Scan for the cell matching the given text and deliver its (X, Y) coordinate at center. 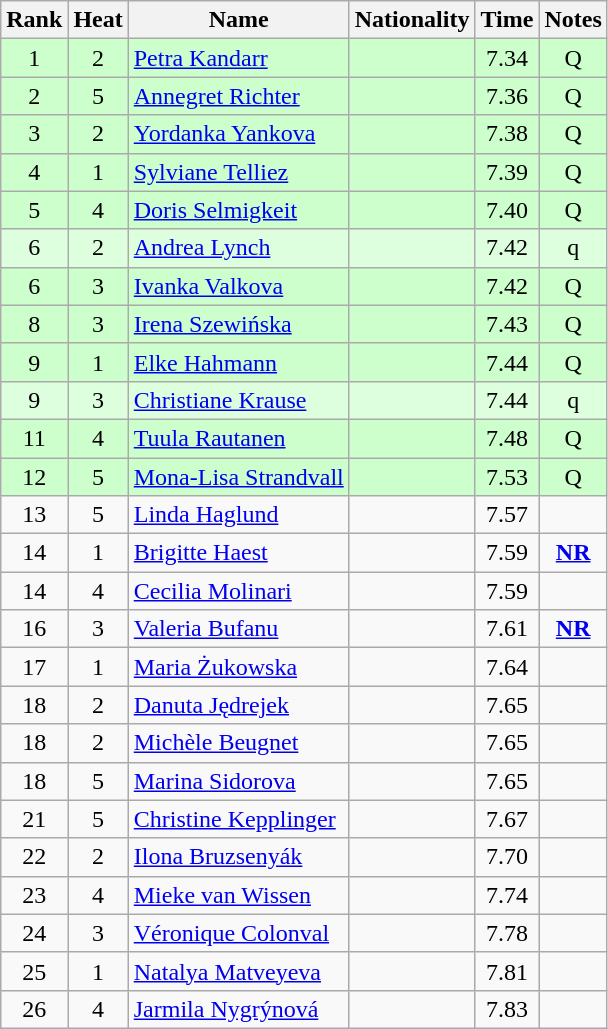
13 (34, 515)
Time (507, 20)
Name (238, 20)
Valeria Bufanu (238, 629)
Annegret Richter (238, 96)
7.74 (507, 895)
Linda Haglund (238, 515)
25 (34, 971)
Tuula Rautanen (238, 438)
23 (34, 895)
Petra Kandarr (238, 58)
7.38 (507, 134)
Ilona Bruzsenyák (238, 857)
Elke Hahmann (238, 362)
17 (34, 667)
Marina Sidorova (238, 781)
7.64 (507, 667)
7.70 (507, 857)
7.53 (507, 477)
Heat (98, 20)
Brigitte Haest (238, 553)
7.40 (507, 210)
11 (34, 438)
Andrea Lynch (238, 248)
Danuta Jędrejek (238, 705)
Jarmila Nygrýnová (238, 1009)
Sylviane Telliez (238, 172)
24 (34, 933)
21 (34, 819)
Irena Szewińska (238, 324)
Mona-Lisa Strandvall (238, 477)
16 (34, 629)
7.34 (507, 58)
Véronique Colonval (238, 933)
7.36 (507, 96)
Nationality (412, 20)
Notes (573, 20)
7.61 (507, 629)
7.67 (507, 819)
7.57 (507, 515)
Yordanka Yankova (238, 134)
7.43 (507, 324)
26 (34, 1009)
7.39 (507, 172)
Rank (34, 20)
22 (34, 857)
7.48 (507, 438)
Christine Kepplinger (238, 819)
Ivanka Valkova (238, 286)
7.81 (507, 971)
Maria Żukowska (238, 667)
7.83 (507, 1009)
Natalya Matveyeva (238, 971)
12 (34, 477)
7.78 (507, 933)
Cecilia Molinari (238, 591)
8 (34, 324)
Mieke van Wissen (238, 895)
Doris Selmigkeit (238, 210)
Christiane Krause (238, 400)
Michèle Beugnet (238, 743)
